Scan for the cell matching the given text and deliver its [X, Y] coordinate at center. 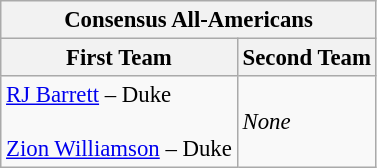
None [306, 122]
Second Team [306, 58]
First Team [119, 58]
RJ Barrett – DukeZion Williamson – Duke [119, 122]
Consensus All-Americans [189, 20]
